Return (x, y) of the center of cell containing provided text 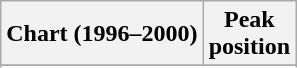
Peakposition (249, 34)
Chart (1996–2000) (102, 34)
